Identify which cell holds the provided text, then report its [x, y] central coordinate. 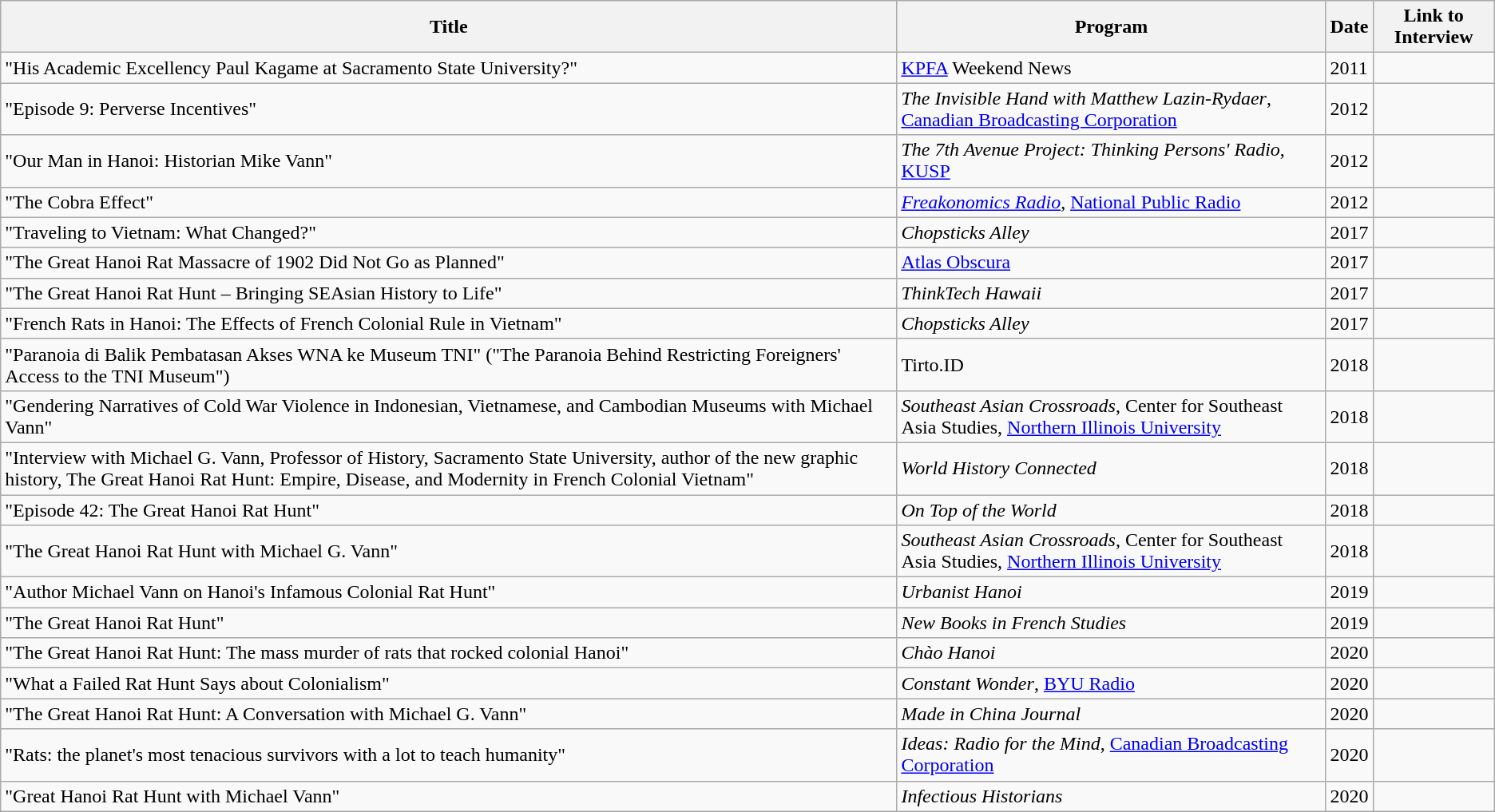
"The Great Hanoi Rat Hunt: A Conversation with Michael G. Vann" [449, 714]
"The Great Hanoi Rat Hunt – Bringing SEAsian History to Life" [449, 293]
Date [1350, 27]
"Gendering Narratives of Cold War Violence in Indonesian, Vietnamese, and Cambodian Museums with Michael Vann" [449, 417]
"The Great Hanoi Rat Hunt with Michael G. Vann" [449, 551]
"What a Failed Rat Hunt Says about Colonialism" [449, 683]
On Top of the World [1112, 510]
Infectious Historians [1112, 796]
Title [449, 27]
"Rats: the planet's most tenacious survivors with a lot to teach humanity" [449, 755]
"The Cobra Effect" [449, 202]
"Episode 42: The Great Hanoi Rat Hunt" [449, 510]
Program [1112, 27]
Link to Interview [1434, 27]
"The Great Hanoi Rat Hunt" [449, 623]
The 7th Avenue Project: Thinking Persons' Radio, KUSP [1112, 161]
"The Great Hanoi Rat Massacre of 1902 Did Not Go as Planned" [449, 263]
Made in China Journal [1112, 714]
New Books in French Studies [1112, 623]
"Episode 9: Perverse Incentives" [449, 109]
"Paranoia di Balik Pembatasan Akses WNA ke Museum TNI" ("The Paranoia Behind Restricting Foreigners' Access to the TNI Museum") [449, 364]
"Our Man in Hanoi: Historian Mike Vann" [449, 161]
"The Great Hanoi Rat Hunt: The mass murder of rats that rocked colonial Hanoi" [449, 653]
Chào Hanoi [1112, 653]
"Traveling to Vietnam: What Changed?" [449, 232]
Constant Wonder, BYU Radio [1112, 683]
KPFA Weekend News [1112, 68]
Ideas: Radio for the Mind, Canadian Broadcasting Corporation [1112, 755]
Tirto.ID [1112, 364]
The Invisible Hand with Matthew Lazin-Rydaer, Canadian Broadcasting Corporation [1112, 109]
"French Rats in Hanoi: The Effects of French Colonial Rule in Vietnam" [449, 323]
Atlas Obscura [1112, 263]
"Author Michael Vann on Hanoi's Infamous Colonial Rat Hunt" [449, 592]
World History Connected [1112, 468]
2011 [1350, 68]
Urbanist Hanoi [1112, 592]
"His Academic Excellency Paul Kagame at Sacramento State University?" [449, 68]
"Great Hanoi Rat Hunt with Michael Vann" [449, 796]
ThinkTech Hawaii [1112, 293]
Freakonomics Radio, National Public Radio [1112, 202]
